Determine the [X, Y] coordinate at the center of the cell enclosing the given text.  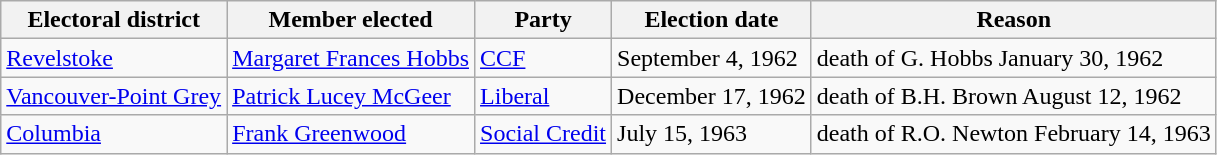
Margaret Frances Hobbs [351, 58]
Revelstoke [114, 58]
July 15, 1963 [712, 134]
Vancouver-Point Grey [114, 96]
Election date [712, 20]
Social Credit [544, 134]
December 17, 1962 [712, 96]
Columbia [114, 134]
Frank Greenwood [351, 134]
CCF [544, 58]
Patrick Lucey McGeer [351, 96]
Liberal [544, 96]
Member elected [351, 20]
Electoral district [114, 20]
Reason [1014, 20]
death of R.O. Newton February 14, 1963 [1014, 134]
death of G. Hobbs January 30, 1962 [1014, 58]
September 4, 1962 [712, 58]
death of B.H. Brown August 12, 1962 [1014, 96]
Party [544, 20]
